Scan for the cell matching the given text and deliver its [x, y] coordinate at center. 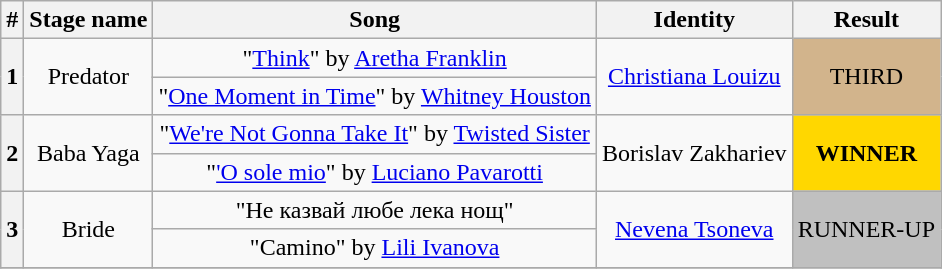
"One Moment in Time" by Whitney Houston [375, 96]
"Think" by Aretha Franklin [375, 58]
Result [866, 20]
# [12, 20]
RUNNER-UP [866, 229]
Christiana Louizu [694, 77]
THIRD [866, 77]
WINNER [866, 153]
Song [375, 20]
1 [12, 77]
Identity [694, 20]
2 [12, 153]
3 [12, 229]
Borislav Zakhariev [694, 153]
"Camino" by Lili Ivanova [375, 248]
Nevena Tsoneva [694, 229]
"Не казвай любе лека нощ" [375, 210]
Stage name [88, 20]
"We're Not Gonna Take It" by Twisted Sister [375, 134]
Bride [88, 229]
Predator [88, 77]
"'O sole mio" by Luciano Pavarotti [375, 172]
Baba Yaga [88, 153]
